Find where the given text appears and provide that cell's center as [x, y] coordinate. 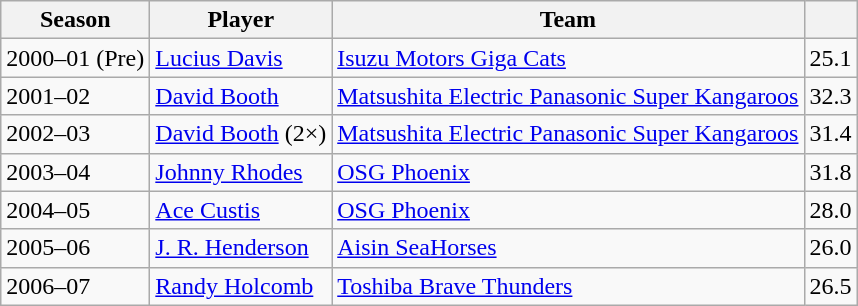
Ace Custis [241, 210]
Season [76, 20]
Aisin SeaHorses [568, 248]
Toshiba Brave Thunders [568, 286]
Player [241, 20]
31.8 [830, 172]
J. R. Henderson [241, 248]
2001–02 [76, 96]
2006–07 [76, 286]
Johnny Rhodes [241, 172]
2004–05 [76, 210]
Randy Holcomb [241, 286]
2000–01 (Pre) [76, 58]
32.3 [830, 96]
2003–04 [76, 172]
David Booth [241, 96]
Isuzu Motors Giga Cats [568, 58]
David Booth (2×) [241, 134]
26.0 [830, 248]
25.1 [830, 58]
2002–03 [76, 134]
28.0 [830, 210]
Team [568, 20]
Lucius Davis [241, 58]
2005–06 [76, 248]
31.4 [830, 134]
26.5 [830, 286]
